Return (X, Y) of the center of cell containing provided text 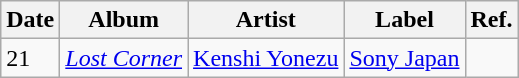
Ref. (492, 20)
Lost Corner (124, 58)
Label (404, 20)
Kenshi Yonezu (266, 58)
Date (30, 20)
Sony Japan (404, 58)
Album (124, 20)
21 (30, 58)
Artist (266, 20)
